For the text-containing cell, return its midpoint in (X, Y) coordinate format. 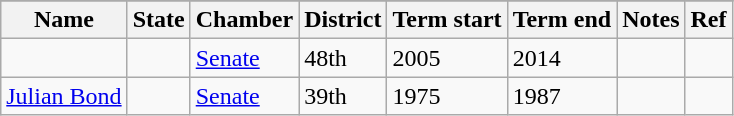
1987 (562, 96)
Name (64, 20)
Chamber (244, 20)
39th (343, 96)
Ref (708, 20)
State (158, 20)
2005 (447, 58)
2014 (562, 58)
Term start (447, 20)
Term end (562, 20)
Julian Bond (64, 96)
48th (343, 58)
District (343, 20)
Notes (651, 20)
1975 (447, 96)
